From the cell containing the given text, extract its center point as (X, Y) coordinate. 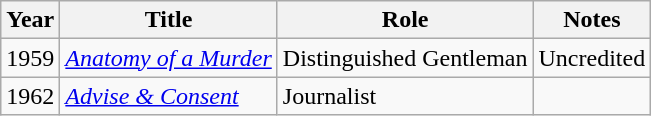
Year (30, 20)
Notes (592, 20)
Advise & Consent (168, 96)
Distinguished Gentleman (405, 58)
1962 (30, 96)
Journalist (405, 96)
Title (168, 20)
Anatomy of a Murder (168, 58)
Uncredited (592, 58)
1959 (30, 58)
Role (405, 20)
